Scan for the cell matching the given text and deliver its (X, Y) coordinate at center. 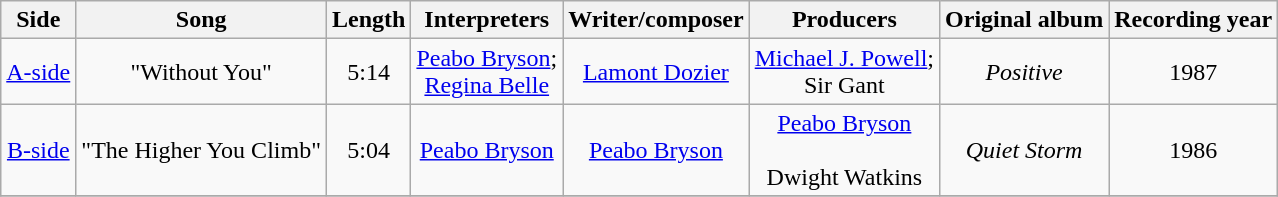
1987 (1194, 72)
5:04 (368, 150)
A-side (38, 72)
Positive (1024, 72)
Recording year (1194, 20)
Original album (1024, 20)
Quiet Storm (1024, 150)
Producers (844, 20)
Side (38, 20)
1986 (1194, 150)
Interpreters (487, 20)
"Without You" (202, 72)
Lamont Dozier (656, 72)
Song (202, 20)
Length (368, 20)
"The Higher You Climb" (202, 150)
Writer/composer (656, 20)
5:14 (368, 72)
Peabo Bryson;Regina Belle (487, 72)
Peabo BrysonDwight Watkins (844, 150)
Michael J. Powell;Sir Gant (844, 72)
B-side (38, 150)
